Scan for the cell matching the given text and deliver its [X, Y] coordinate at center. 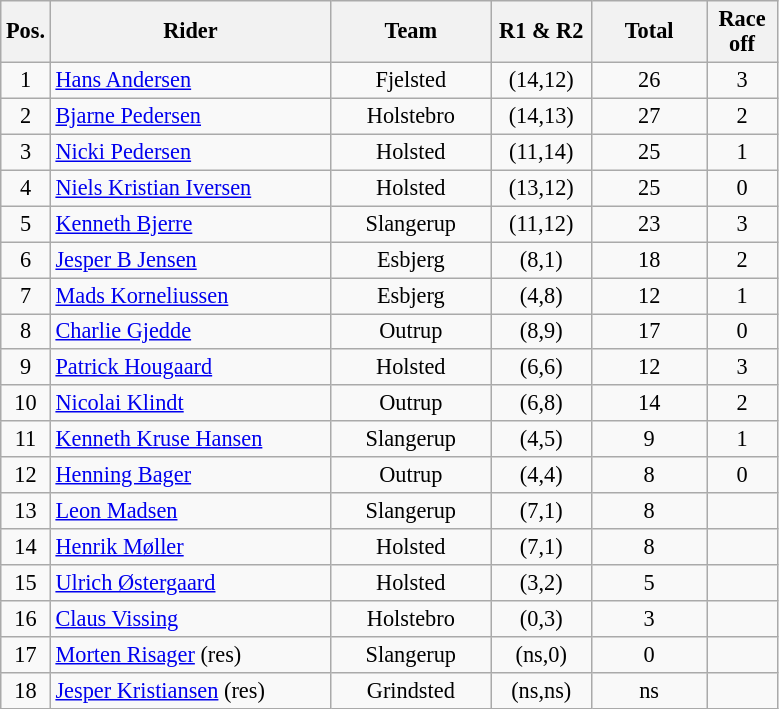
Rider [190, 32]
23 [648, 224]
(8,9) [541, 331]
(3,2) [541, 583]
(8,1) [541, 260]
Henning Bager [190, 475]
(14,13) [541, 116]
Patrick Hougaard [190, 367]
Hans Andersen [190, 80]
Kenneth Kruse Hansen [190, 439]
Mads Korneliussen [190, 295]
Bjarne Pedersen [190, 116]
(4,5) [541, 439]
26 [648, 80]
Kenneth Bjerre [190, 224]
6 [26, 260]
(4,8) [541, 295]
(0,3) [541, 619]
4 [26, 188]
Ulrich Østergaard [190, 583]
Grindsted [411, 690]
Henrik Møller [190, 547]
(6,8) [541, 403]
Fjelsted [411, 80]
ns [648, 690]
Nicolai Klindt [190, 403]
10 [26, 403]
Team [411, 32]
(14,12) [541, 80]
(ns,ns) [541, 690]
R1 & R2 [541, 32]
Claus Vissing [190, 619]
13 [26, 511]
(4,4) [541, 475]
(13,12) [541, 188]
Total [648, 32]
Jesper Kristiansen (res) [190, 690]
11 [26, 439]
7 [26, 295]
(6,6) [541, 367]
15 [26, 583]
Nicki Pedersen [190, 152]
(11,12) [541, 224]
Niels Kristian Iversen [190, 188]
Morten Risager (res) [190, 655]
27 [648, 116]
(ns,0) [541, 655]
Race off [742, 32]
Jesper B Jensen [190, 260]
16 [26, 619]
Pos. [26, 32]
Charlie Gjedde [190, 331]
(11,14) [541, 152]
Leon Madsen [190, 511]
